For the text-containing cell, return its midpoint in [x, y] coordinate format. 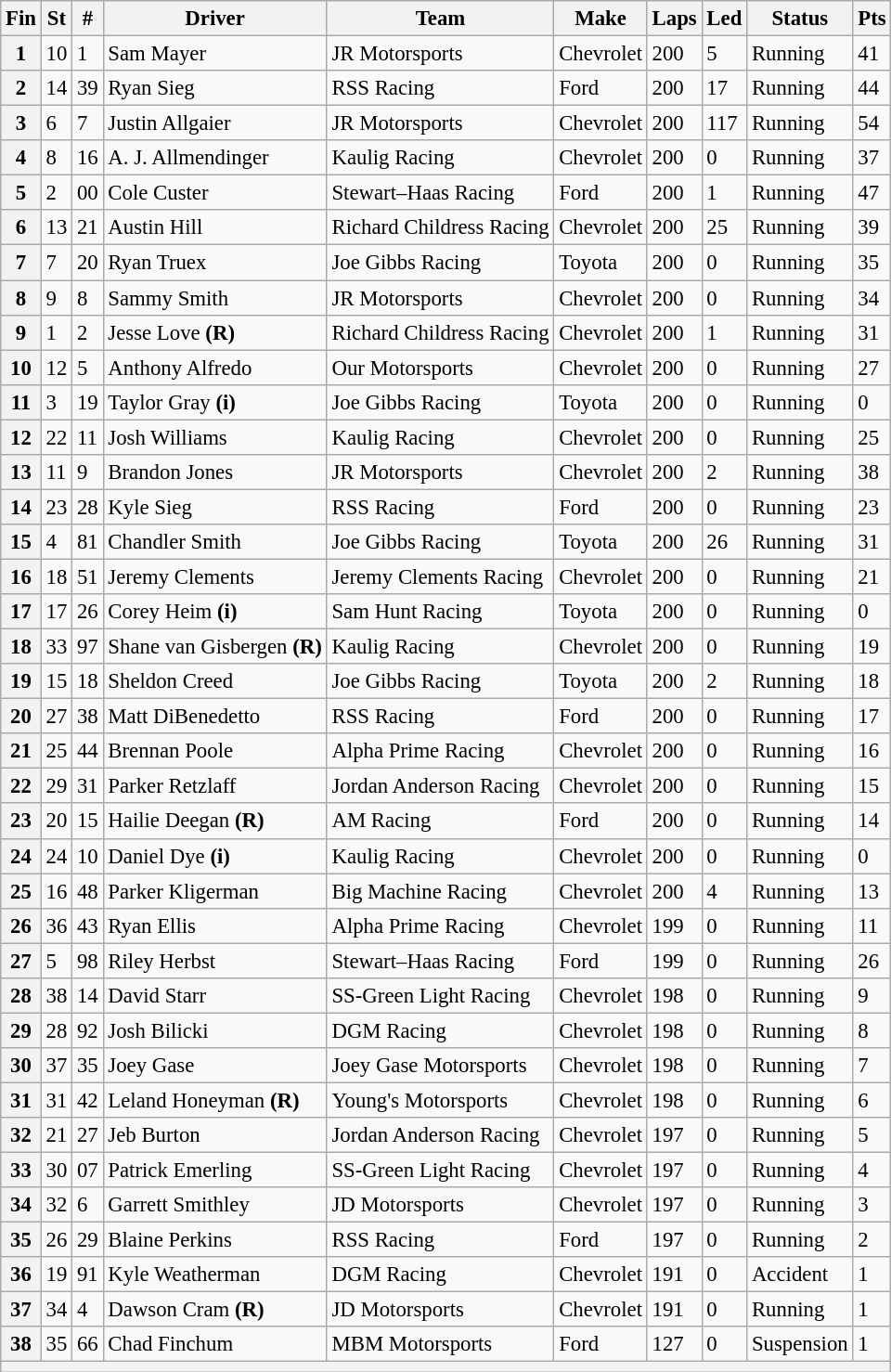
Ryan Truex [215, 263]
117 [724, 123]
43 [87, 925]
Pts [872, 19]
Make [600, 19]
42 [87, 1100]
Garrett Smithley [215, 1205]
# [87, 19]
Ryan Ellis [215, 925]
Kyle Sieg [215, 507]
07 [87, 1171]
Austin Hill [215, 227]
Chandler Smith [215, 542]
Riley Herbst [215, 961]
Hailie Deegan (R) [215, 822]
Jeremy Clements [215, 576]
Sammy Smith [215, 298]
Chad Finchum [215, 1345]
Fin [21, 19]
AM Racing [440, 822]
51 [87, 576]
Patrick Emerling [215, 1171]
Taylor Gray (i) [215, 402]
Anthony Alfredo [215, 368]
41 [872, 54]
Jeb Burton [215, 1135]
Sheldon Creed [215, 681]
Status [800, 19]
Justin Allgaier [215, 123]
Joey Gase Motorsports [440, 1066]
Brennan Poole [215, 751]
Dawson Cram (R) [215, 1310]
Ryan Sieg [215, 88]
Parker Kligerman [215, 891]
St [56, 19]
66 [87, 1345]
Led [724, 19]
A. J. Allmendinger [215, 158]
Driver [215, 19]
Young's Motorsports [440, 1100]
Our Motorsports [440, 368]
91 [87, 1275]
Jesse Love (R) [215, 332]
Blaine Perkins [215, 1240]
97 [87, 647]
MBM Motorsports [440, 1345]
Josh Bilicki [215, 1030]
Brandon Jones [215, 472]
Corey Heim (i) [215, 612]
127 [674, 1345]
Kyle Weatherman [215, 1275]
98 [87, 961]
92 [87, 1030]
Team [440, 19]
Daniel Dye (i) [215, 856]
00 [87, 193]
Matt DiBenedetto [215, 717]
54 [872, 123]
Sam Hunt Racing [440, 612]
Sam Mayer [215, 54]
81 [87, 542]
Laps [674, 19]
David Starr [215, 996]
48 [87, 891]
Suspension [800, 1345]
Leland Honeyman (R) [215, 1100]
Joey Gase [215, 1066]
Shane van Gisbergen (R) [215, 647]
Cole Custer [215, 193]
47 [872, 193]
Accident [800, 1275]
Jeremy Clements Racing [440, 576]
Parker Retzlaff [215, 786]
Josh Williams [215, 437]
Big Machine Racing [440, 891]
